Scan for the cell matching the given text and deliver its (X, Y) coordinate at center. 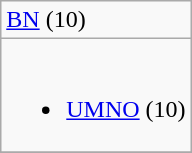
UMNO (10) (96, 96)
BN (10) (96, 20)
